Pinpoint the cell where the given text exists, returning its (X, Y) midpoint coordinate. 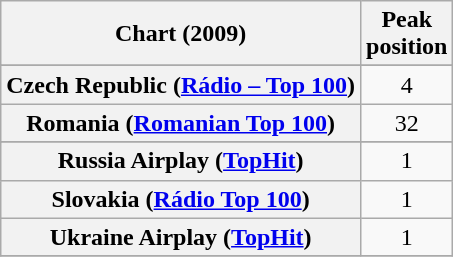
Chart (2009) (181, 34)
Czech Republic (Rádio – Top 100) (181, 85)
4 (407, 85)
32 (407, 123)
Peakposition (407, 34)
Romania (Romanian Top 100) (181, 123)
Ukraine Airplay (TopHit) (181, 237)
Russia Airplay (TopHit) (181, 161)
Slovakia (Rádio Top 100) (181, 199)
